Extract the [x, y] coordinate from the center of the cell holding the provided text.  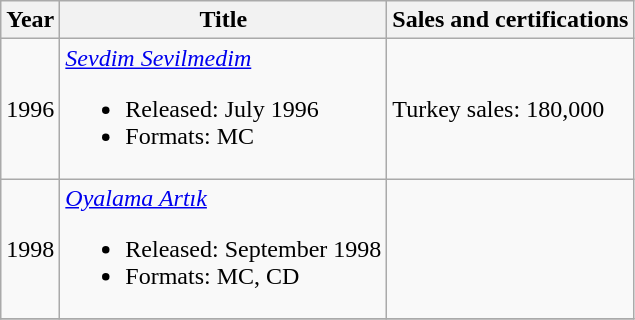
1996 [30, 109]
Sales and certifications [510, 20]
Sevdim SevilmedimReleased: July 1996Formats: MC [224, 109]
Turkey sales: 180,000 [510, 109]
Title [224, 20]
Year [30, 20]
1998 [30, 249]
Oyalama ArtıkReleased: September 1998Formats: MC, CD [224, 249]
